Identify which cell holds the provided text, then report its (x, y) central coordinate. 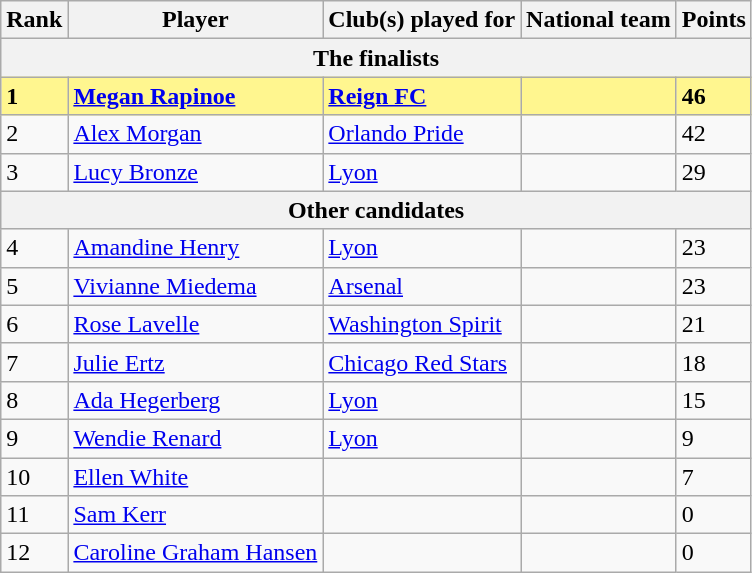
Julie Ertz (196, 362)
18 (714, 362)
Caroline Graham Hansen (196, 553)
Alex Morgan (196, 134)
Orlando Pride (422, 134)
4 (34, 248)
8 (34, 400)
Megan Rapinoe (196, 96)
Wendie Renard (196, 438)
National team (599, 20)
Player (196, 20)
3 (34, 172)
Washington Spirit (422, 324)
Ada Hegerberg (196, 400)
5 (34, 286)
21 (714, 324)
Vivianne Miedema (196, 286)
Lucy Bronze (196, 172)
2 (34, 134)
12 (34, 553)
Arsenal (422, 286)
Club(s) played for (422, 20)
Chicago Red Stars (422, 362)
10 (34, 477)
11 (34, 515)
42 (714, 134)
46 (714, 96)
Reign FC (422, 96)
Amandine Henry (196, 248)
1 (34, 96)
29 (714, 172)
Other candidates (376, 210)
Rank (34, 20)
6 (34, 324)
Rose Lavelle (196, 324)
The finalists (376, 58)
Sam Kerr (196, 515)
Ellen White (196, 477)
Points (714, 20)
15 (714, 400)
